For the text-containing cell, return its midpoint in (X, Y) coordinate format. 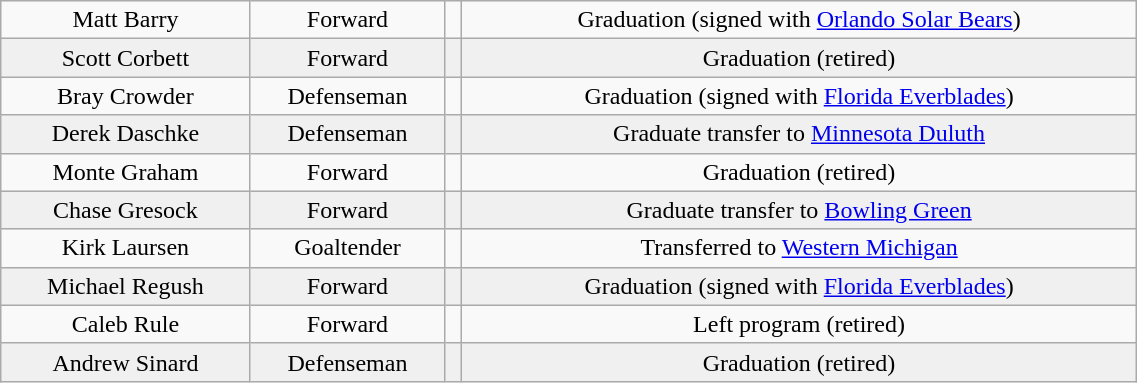
Bray Crowder (126, 96)
Derek Daschke (126, 134)
Graduation (signed with Orlando Solar Bears) (799, 20)
Matt Barry (126, 20)
Goaltender (348, 248)
Andrew Sinard (126, 362)
Scott Corbett (126, 58)
Kirk Laursen (126, 248)
Graduate transfer to Minnesota Duluth (799, 134)
Left program (retired) (799, 324)
Michael Regush (126, 286)
Transferred to Western Michigan (799, 248)
Chase Gresock (126, 210)
Graduate transfer to Bowling Green (799, 210)
Caleb Rule (126, 324)
Monte Graham (126, 172)
